Capture the cell that displays the provided text and extract its (X, Y) central coordinate. 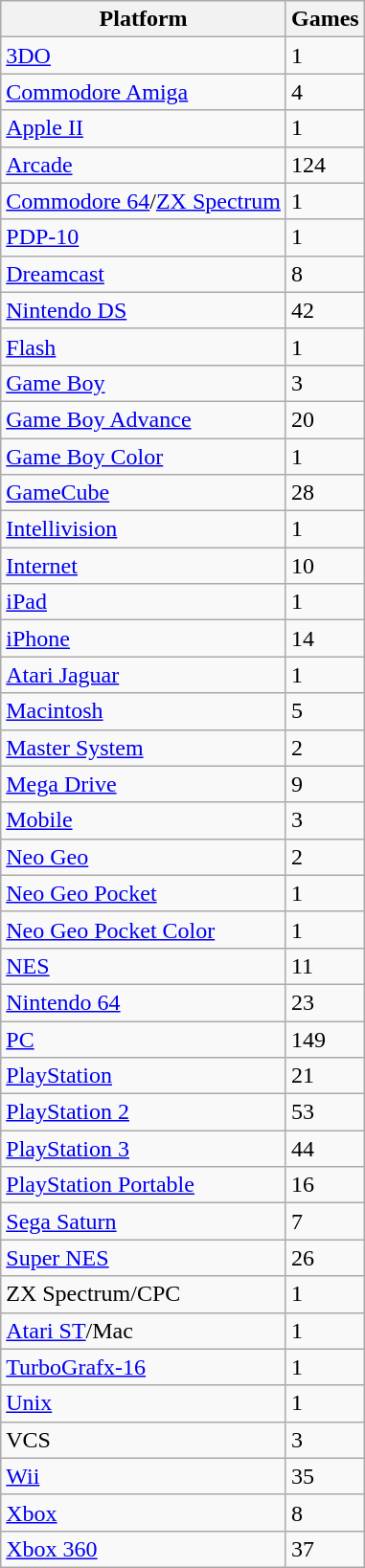
PlayStation (144, 1076)
21 (325, 1076)
11 (325, 966)
Dreamcast (144, 274)
iPad (144, 602)
9 (325, 784)
Atari ST/Mac (144, 1331)
iPhone (144, 638)
16 (325, 1185)
37 (325, 1549)
NES (144, 966)
5 (325, 711)
Sega Saturn (144, 1221)
VCS (144, 1440)
124 (325, 165)
Game Boy Color (144, 457)
Platform (144, 19)
TurboGrafx-16 (144, 1367)
Nintendo 64 (144, 1002)
Neo Geo Pocket (144, 893)
14 (325, 638)
Atari Jaguar (144, 675)
Internet (144, 566)
PC (144, 1039)
28 (325, 493)
4 (325, 92)
Xbox 360 (144, 1549)
Games (325, 19)
3DO (144, 56)
26 (325, 1258)
GameCube (144, 493)
PlayStation 2 (144, 1112)
149 (325, 1039)
Arcade (144, 165)
20 (325, 419)
Mega Drive (144, 784)
53 (325, 1112)
Neo Geo (144, 857)
42 (325, 310)
Wii (144, 1476)
10 (325, 566)
35 (325, 1476)
Unix (144, 1403)
Commodore Amiga (144, 92)
ZX Spectrum/CPC (144, 1294)
Apple II (144, 128)
Nintendo DS (144, 310)
Xbox (144, 1512)
PDP-10 (144, 237)
23 (325, 1002)
Macintosh (144, 711)
Commodore 64/ZX Spectrum (144, 201)
44 (325, 1149)
Super NES (144, 1258)
Mobile (144, 820)
Neo Geo Pocket Color (144, 930)
Flash (144, 347)
Intellivision (144, 529)
Game Boy Advance (144, 419)
7 (325, 1221)
Game Boy (144, 383)
PlayStation Portable (144, 1185)
Master System (144, 748)
PlayStation 3 (144, 1149)
